Extract the [X, Y] coordinate from the center of the cell holding the provided text.  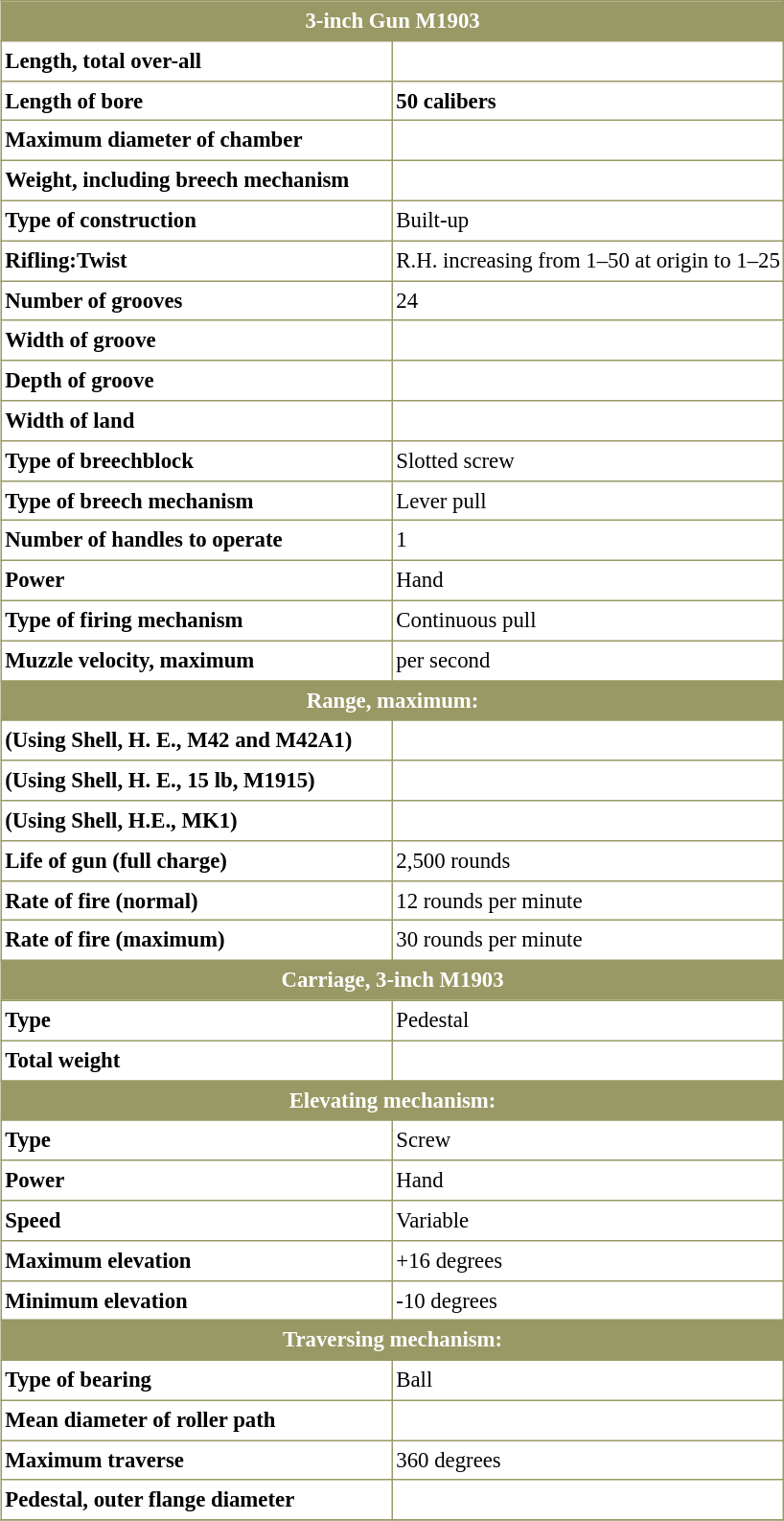
Built-up [588, 221]
Weight, including breech mechanism [197, 181]
Length of bore [197, 101]
12 rounds per minute [588, 901]
Slotted screw [588, 460]
Maximum traverse [197, 1461]
1 [588, 541]
Rate of fire (normal) [197, 901]
Rate of fire (maximum) [197, 941]
Life of gun (full charge) [197, 860]
Maximum elevation [197, 1260]
+16 degrees [588, 1260]
30 rounds per minute [588, 941]
Type of firing mechanism [197, 620]
Carriage, 3-inch M1903 [393, 980]
Number of handles to operate [197, 541]
2,500 rounds [588, 860]
Total weight [197, 1061]
Width of groove [197, 340]
Range, maximum: [393, 701]
Mean diameter of roller path [197, 1420]
Length, total over-all [197, 60]
50 calibers [588, 101]
Pedestal [588, 1020]
Pedestal, outer flange diameter [197, 1500]
Maximum diameter of chamber [197, 141]
Muzzle velocity, maximum [197, 661]
-10 degrees [588, 1300]
Type of breech mechanism [197, 501]
Number of grooves [197, 301]
(Using Shell, H.E., MK1) [197, 821]
Rifling:Twist [197, 261]
Speed [197, 1221]
(Using Shell, H. E., M42 and M42A1) [197, 740]
Type of breechblock [197, 460]
Ball [588, 1380]
24 [588, 301]
Minimum elevation [197, 1300]
Elevating mechanism: [393, 1101]
Lever pull [588, 501]
3-inch Gun M1903 [393, 21]
Width of land [197, 421]
(Using Shell, H. E., 15 lb, M1915) [197, 781]
Variable [588, 1221]
Depth of groove [197, 381]
Type of construction [197, 221]
360 degrees [588, 1461]
Continuous pull [588, 620]
Traversing mechanism: [393, 1341]
per second [588, 661]
Screw [588, 1140]
Type of bearing [197, 1380]
R.H. increasing from 1–50 at origin to 1–25 [588, 261]
